Determine the (X, Y) coordinate at the center of the cell enclosing the given text.  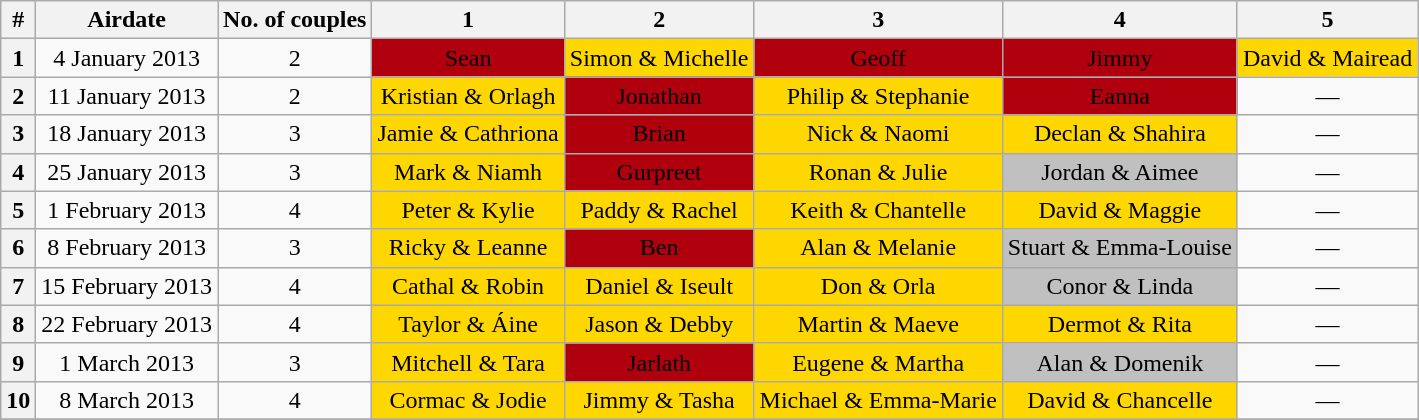
Don & Orla (878, 286)
Cormac & Jodie (468, 400)
Jordan & Aimee (1120, 172)
15 February 2013 (127, 286)
Taylor & Áine (468, 324)
Ronan & Julie (878, 172)
Gurpreet (659, 172)
Alan & Melanie (878, 248)
Sean (468, 58)
8 March 2013 (127, 400)
Eanna (1120, 96)
9 (18, 362)
Ricky & Leanne (468, 248)
Simon & Michelle (659, 58)
Alan & Domenik (1120, 362)
Nick & Naomi (878, 134)
Conor & Linda (1120, 286)
Stuart & Emma-Louise (1120, 248)
Jimmy (1120, 58)
Ben (659, 248)
David & Maggie (1120, 210)
18 January 2013 (127, 134)
Jamie & Cathriona (468, 134)
Philip & Stephanie (878, 96)
Kristian & Orlagh (468, 96)
1 March 2013 (127, 362)
Dermot & Rita (1120, 324)
Brian (659, 134)
Airdate (127, 20)
Paddy & Rachel (659, 210)
22 February 2013 (127, 324)
25 January 2013 (127, 172)
Geoff (878, 58)
Michael & Emma-Marie (878, 400)
Peter & Kylie (468, 210)
8 (18, 324)
Jimmy & Tasha (659, 400)
Keith & Chantelle (878, 210)
4 January 2013 (127, 58)
Martin & Maeve (878, 324)
10 (18, 400)
11 January 2013 (127, 96)
David & Mairead (1327, 58)
Jarlath (659, 362)
No. of couples (295, 20)
Declan & Shahira (1120, 134)
Daniel & Iseult (659, 286)
Cathal & Robin (468, 286)
Eugene & Martha (878, 362)
6 (18, 248)
Jonathan (659, 96)
Mark & Niamh (468, 172)
Mitchell & Tara (468, 362)
1 February 2013 (127, 210)
7 (18, 286)
David & Chancelle (1120, 400)
# (18, 20)
8 February 2013 (127, 248)
Jason & Debby (659, 324)
